Pinpoint the cell where the given text exists, returning its (X, Y) midpoint coordinate. 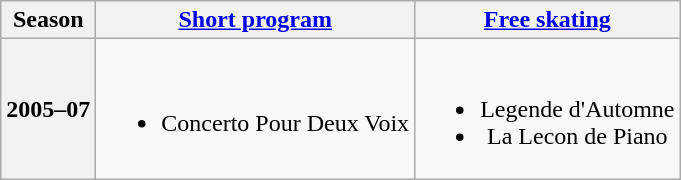
Season (48, 20)
2005–07 (48, 109)
Free skating (548, 20)
Legende d'AutomneLa Lecon de Piano (548, 109)
Concerto Pour Deux Voix (256, 109)
Short program (256, 20)
